Locate the cell with the specified text and output its (x, y) center coordinate. 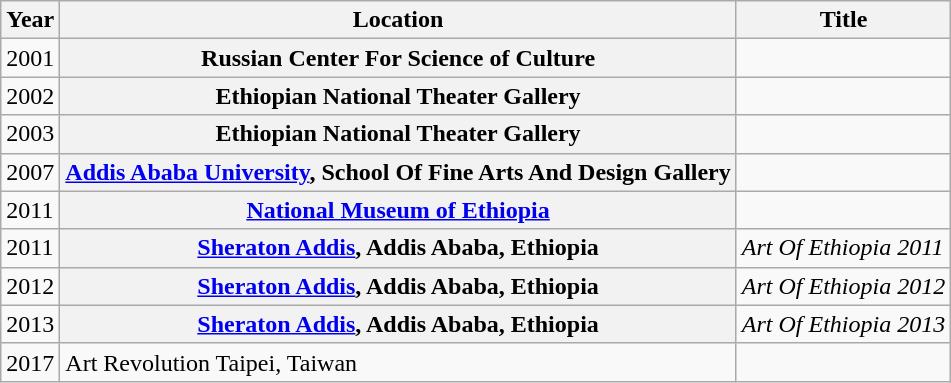
2007 (30, 172)
Russian Center For Science of Culture (398, 58)
Title (843, 20)
2017 (30, 362)
2003 (30, 134)
2002 (30, 96)
Art Of Ethiopia 2011 (843, 248)
Art Revolution Taipei, Taiwan (398, 362)
2012 (30, 286)
Year (30, 20)
National Museum of Ethiopia (398, 210)
2013 (30, 324)
Addis Ababa University, School Of Fine Arts And Design Gallery (398, 172)
Art Of Ethiopia 2013 (843, 324)
Location (398, 20)
Art Of Ethiopia 2012 (843, 286)
2001 (30, 58)
